Scan for the cell matching the given text and deliver its (x, y) coordinate at center. 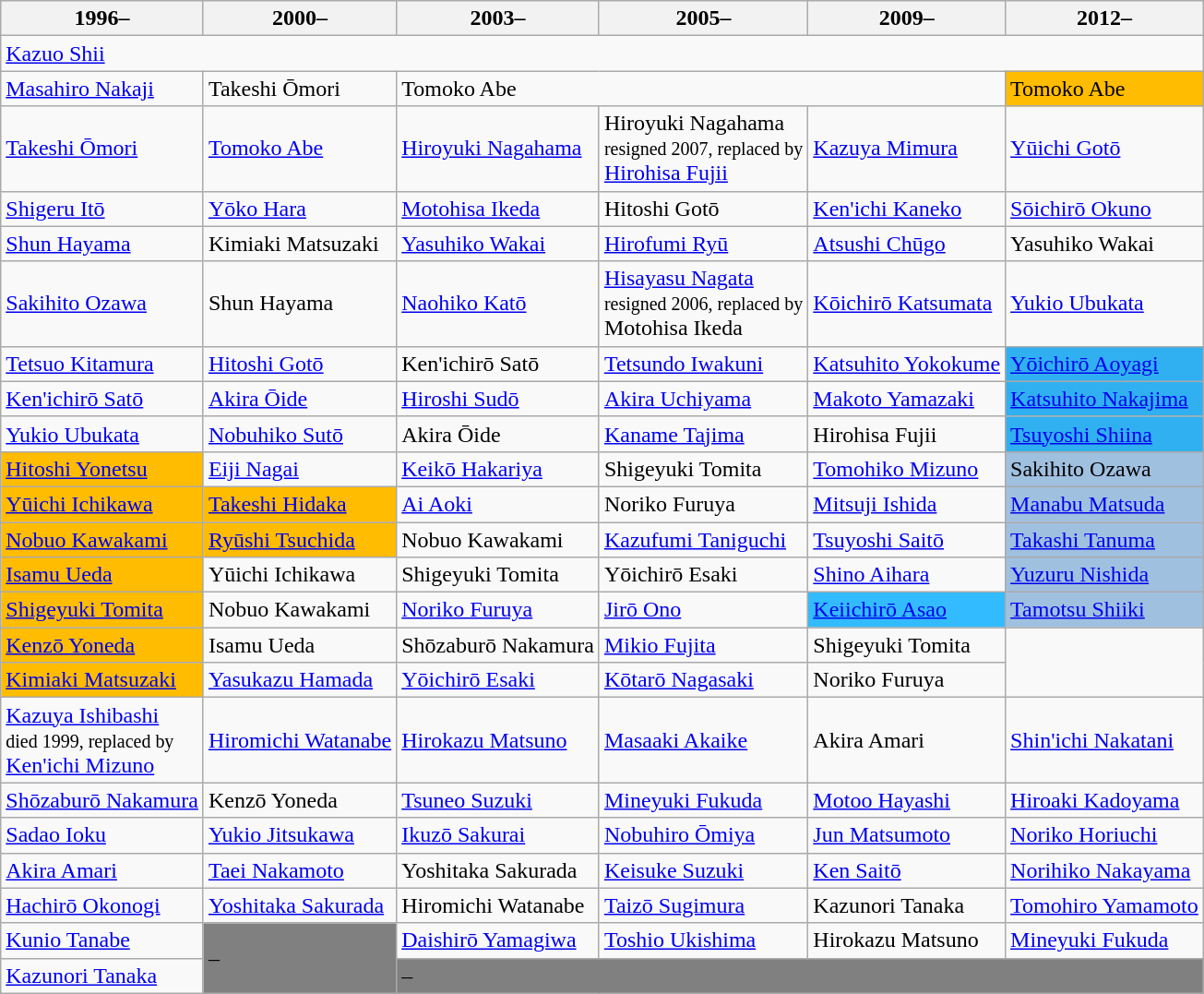
Tomohiko Mizuno (907, 469)
Hiroyuki Nagahamaresigned 2007, replaced byHirohisa Fujii (703, 149)
Toshio Ukishima (703, 940)
Motohisa Ikeda (498, 209)
Nobuhiko Sutō (299, 434)
Kunio Tanabe (102, 940)
Noriko Horiuchi (1105, 835)
2005– (703, 18)
Takeshi Hidaka (299, 504)
Kazufumi Taniguchi (703, 540)
Manabu Matsuda (1105, 504)
Mitsuji Ishida (907, 504)
Shin'ichi Nakatani (1105, 740)
Hiroshi Sudō (498, 399)
Kazuya Ishibashidied 1999, replaced byKen'ichi Mizuno (102, 740)
Tsuyoshi Saitō (907, 540)
Jun Matsumoto (907, 835)
Keiichirō Asao (907, 610)
Nobuhiro Ōmiya (703, 835)
Kōtarō Nagasaki (703, 680)
Hirofumi Ryū (703, 244)
Tetsundo Iwakuni (703, 364)
Kōichirō Katsumata (907, 304)
2009– (907, 18)
Sadao Ioku (102, 835)
Hirohisa Fujii (907, 434)
Norihiko Nakayama (1105, 870)
Akira Uchiyama (703, 399)
Katsuhito Yokokume (907, 364)
Katsuhito Nakajima (1105, 399)
Tsuneo Suzuki (498, 800)
Tamotsu Shiiki (1105, 610)
Ryūshi Tsuchida (299, 540)
Jirō Ono (703, 610)
Tetsuo Kitamura (102, 364)
Kaname Tajima (703, 434)
Tsuyoshi Shiina (1105, 434)
Atsushi Chūgo (907, 244)
Ikuzō Sakurai (498, 835)
Hachirō Okonogi (102, 905)
Yōichirō Aoyagi (1105, 364)
Keisuke Suzuki (703, 870)
Shino Aihara (907, 575)
Hitoshi Yonetsu (102, 469)
Yasukazu Hamada (299, 680)
2000– (299, 18)
Masaaki Akaike (703, 740)
Yuzuru Nishida (1105, 575)
Motoo Hayashi (907, 800)
Shigeru Itō (102, 209)
Tomohiro Yamamoto (1105, 905)
Naohiko Katō (498, 304)
1996– (102, 18)
Hisayasu Nagataresigned 2006, replaced byMotohisa Ikeda (703, 304)
Yukio Jitsukawa (299, 835)
Daishirō Yamagiwa (498, 940)
Masahiro Nakaji (102, 89)
Yūichi Gotō (1105, 149)
Kazuya Mimura (907, 149)
2003– (498, 18)
Takashi Tanuma (1105, 540)
2012– (1105, 18)
Kazuo Shii (602, 54)
Taei Nakamoto (299, 870)
Hiroaki Kadoyama (1105, 800)
Makoto Yamazaki (907, 399)
Ai Aoki (498, 504)
Taizō Sugimura (703, 905)
Ken'ichi Kaneko (907, 209)
Hiroyuki Nagahama (498, 149)
Sōichirō Okuno (1105, 209)
Mikio Fujita (703, 645)
Eiji Nagai (299, 469)
Ken Saitō (907, 870)
Yōko Hara (299, 209)
Keikō Hakariya (498, 469)
